Detect which cell encompasses the target text, then output its (x, y) center coordinate. 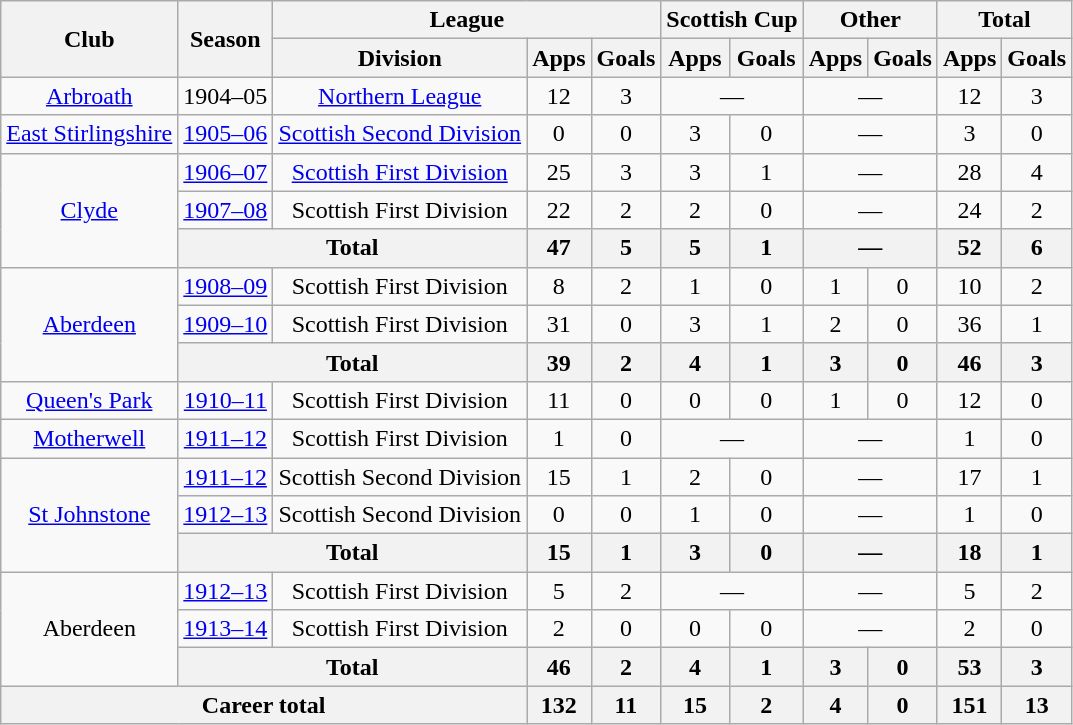
151 (969, 705)
Season (226, 39)
1909–10 (226, 324)
Queen's Park (90, 400)
1905–06 (226, 134)
47 (559, 248)
17 (969, 477)
13 (1037, 705)
6 (1037, 248)
31 (559, 324)
22 (559, 210)
10 (969, 286)
53 (969, 667)
Career total (264, 705)
1908–09 (226, 286)
Northern League (400, 96)
Division (400, 58)
1910–11 (226, 400)
Scottish Cup (732, 20)
52 (969, 248)
39 (559, 362)
St Johnstone (90, 515)
132 (559, 705)
25 (559, 172)
Club (90, 39)
28 (969, 172)
Other (870, 20)
Arbroath (90, 96)
East Stirlingshire (90, 134)
36 (969, 324)
Motherwell (90, 438)
1906–07 (226, 172)
Clyde (90, 210)
League (467, 20)
18 (969, 553)
8 (559, 286)
1907–08 (226, 210)
1904–05 (226, 96)
1913–14 (226, 629)
24 (969, 210)
